Return (x, y) of the center of cell containing provided text 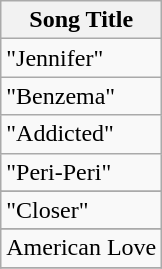
"Benzema" (82, 96)
Song Title (82, 20)
American Love (82, 248)
"Jennifer" (82, 58)
"Addicted" (82, 134)
"Peri-Peri" (82, 172)
"Closer" (82, 210)
